Determine the [X, Y] coordinate at the center of the cell enclosing the given text.  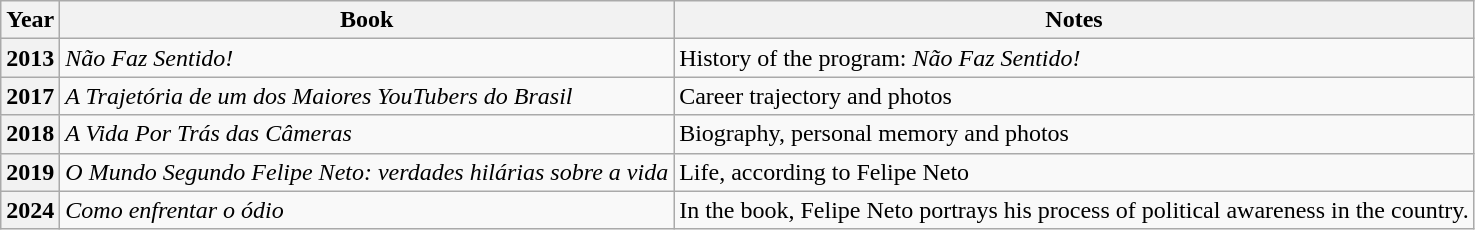
Biography, personal memory and photos [1074, 134]
2013 [30, 58]
Year [30, 20]
2017 [30, 96]
Como enfrentar o ódio [367, 210]
Book [367, 20]
2019 [30, 172]
Notes [1074, 20]
In the book, Felipe Neto portrays his process of political awareness in the country. [1074, 210]
Life, according to Felipe Neto [1074, 172]
Career trajectory and photos [1074, 96]
A Vida Por Trás das Câmeras [367, 134]
O Mundo Segundo Felipe Neto: verdades hilárias sobre a vida [367, 172]
A Trajetória de um dos Maiores YouTubers do Brasil [367, 96]
2018 [30, 134]
Não Faz Sentido! [367, 58]
2024 [30, 210]
History of the program: Não Faz Sentido! [1074, 58]
